Return the [x, y] coordinate for the center point of the cell that contains the specified text.  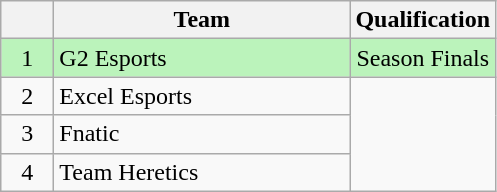
Team Heretics [202, 172]
Fnatic [202, 134]
Season Finals [423, 58]
Qualification [423, 20]
Team [202, 20]
4 [28, 172]
Excel Esports [202, 96]
3 [28, 134]
2 [28, 96]
G2 Esports [202, 58]
1 [28, 58]
